Find where the given text appears and provide that cell's center as (X, Y) coordinate. 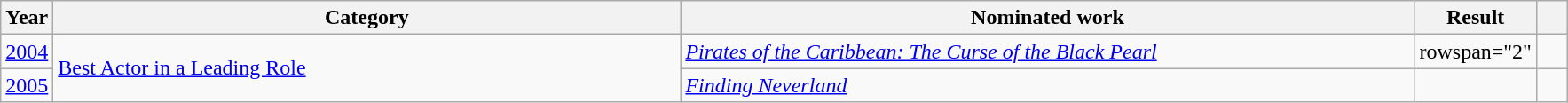
Category (367, 18)
Finding Neverland (1047, 85)
2005 (27, 85)
Year (27, 18)
Result (1476, 18)
2004 (27, 51)
Nominated work (1047, 18)
Pirates of the Caribbean: The Curse of the Black Pearl (1047, 51)
rowspan="2" (1476, 51)
Best Actor in a Leading Role (367, 68)
